Output the (X, Y) coordinate of the center of the cell containing the given text.  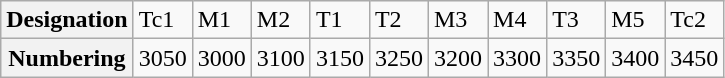
3350 (576, 58)
T3 (576, 20)
3250 (398, 58)
T2 (398, 20)
3400 (636, 58)
3150 (340, 58)
M1 (222, 20)
M4 (518, 20)
M5 (636, 20)
3200 (458, 58)
M3 (458, 20)
M2 (280, 20)
Tc2 (694, 20)
3300 (518, 58)
Tc1 (162, 20)
3050 (162, 58)
3000 (222, 58)
Designation (67, 20)
3100 (280, 58)
T1 (340, 20)
Numbering (67, 58)
3450 (694, 58)
